Return the (x, y) coordinate for the center point of the cell that contains the specified text.  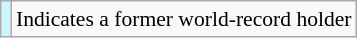
Indicates a former world-record holder (184, 19)
